Capture the cell that displays the provided text and extract its (x, y) central coordinate. 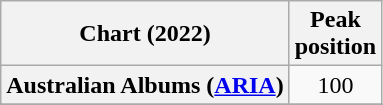
100 (335, 85)
Chart (2022) (145, 34)
Peakposition (335, 34)
Australian Albums (ARIA) (145, 85)
